Determine the [x, y] coordinate at the center of the cell enclosing the given text.  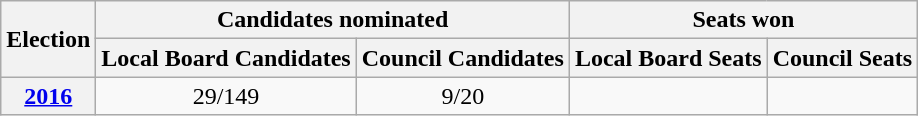
Election [48, 39]
Candidates nominated [333, 20]
Council Seats [842, 58]
Council Candidates [462, 58]
29/149 [226, 96]
Local Board Seats [668, 58]
9/20 [462, 96]
2016 [48, 96]
Local Board Candidates [226, 58]
Seats won [743, 20]
